Determine the (x, y) coordinate at the center of the cell enclosing the given text.  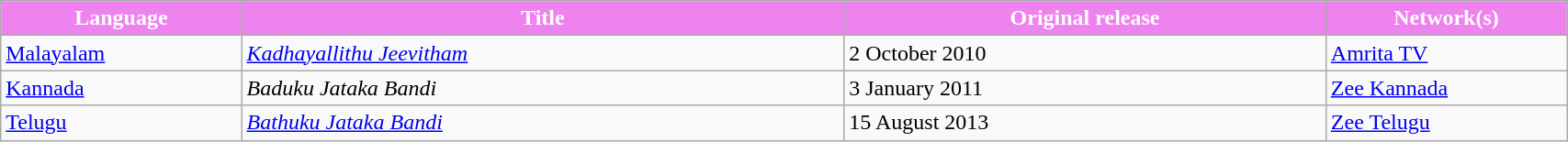
Zee Kannada (1446, 88)
15 August 2013 (1086, 123)
Zee Telugu (1446, 123)
2 October 2010 (1086, 53)
Language (121, 18)
Baduku Jataka Bandi (543, 88)
3 January 2011 (1086, 88)
Network(s) (1446, 18)
Kannada (121, 88)
Telugu (121, 123)
Title (543, 18)
Bathuku Jataka Bandi (543, 123)
Malayalam (121, 53)
Amrita TV (1446, 53)
Kadhayallithu Jeevitham (543, 53)
Original release (1086, 18)
